Capture the cell that displays the provided text and extract its (x, y) central coordinate. 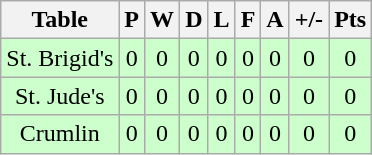
L (222, 20)
Crumlin (60, 134)
D (194, 20)
Table (60, 20)
St. Brigid's (60, 58)
+/- (308, 20)
Pts (350, 20)
St. Jude's (60, 96)
A (275, 20)
W (162, 20)
P (132, 20)
F (248, 20)
